Identify which cell holds the provided text, then report its [x, y] central coordinate. 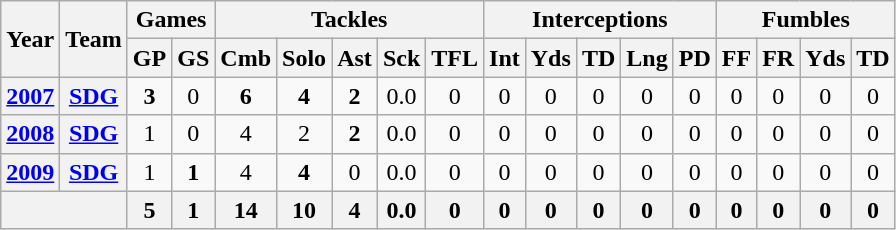
Int [505, 58]
2008 [30, 134]
FF [736, 58]
FR [778, 58]
PD [694, 58]
Cmb [246, 58]
Ast [355, 58]
Year [30, 39]
5 [149, 210]
Games [170, 20]
GS [194, 58]
Solo [304, 58]
3 [149, 96]
14 [246, 210]
Team [94, 39]
Fumbles [806, 20]
Interceptions [600, 20]
TFL [455, 58]
GP [149, 58]
10 [304, 210]
Lng [647, 58]
Tackles [350, 20]
6 [246, 96]
2009 [30, 172]
2007 [30, 96]
Sck [401, 58]
